Detect which cell encompasses the target text, then output its (x, y) center coordinate. 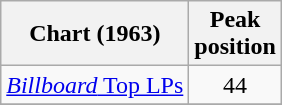
Billboard Top LPs (95, 85)
44 (235, 85)
Peakposition (235, 34)
Chart (1963) (95, 34)
